Extract the (X, Y) coordinate from the center of the cell holding the provided text.  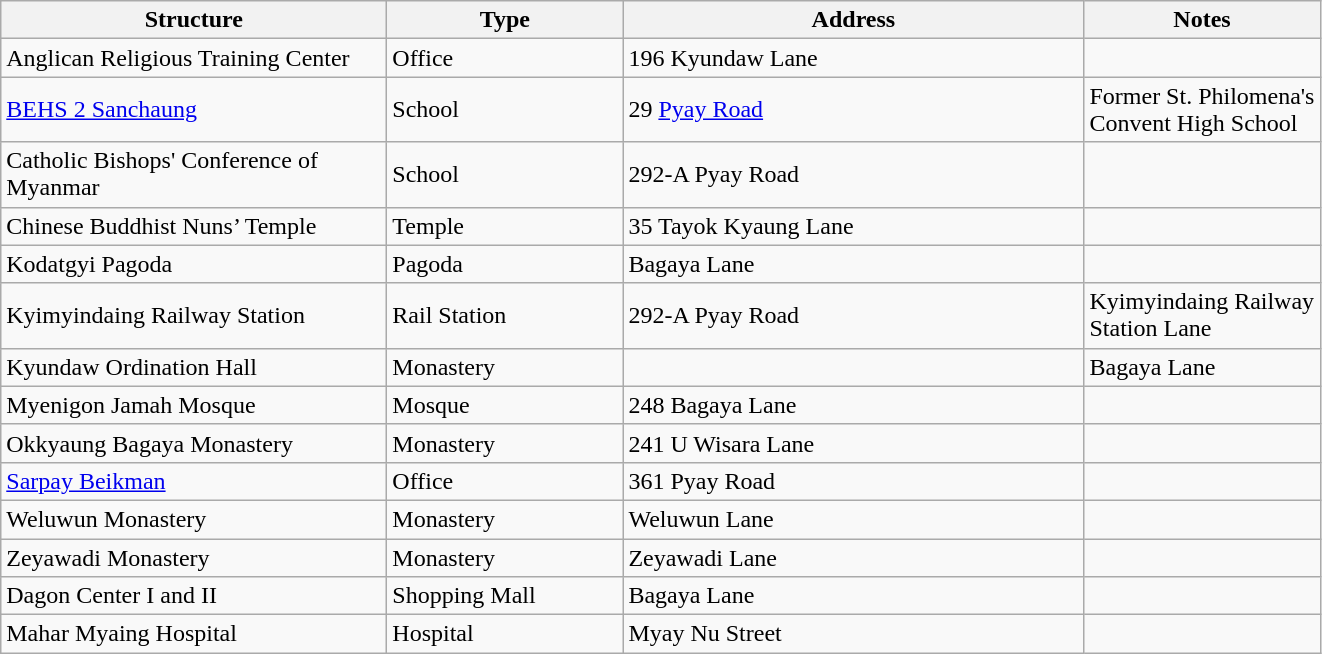
Sarpay Beikman (194, 481)
29 Pyay Road (854, 110)
Pagoda (505, 264)
Okkyaung Bagaya Monastery (194, 443)
BEHS 2 Sanchaung (194, 110)
Myenigon Jamah Mosque (194, 405)
241 U Wisara Lane (854, 443)
Mosque (505, 405)
Kyimyindaing Railway Station (194, 316)
Rail Station (505, 316)
Zeyawadi Monastery (194, 557)
Anglican Religious Training Center (194, 58)
Myay Nu Street (854, 634)
Mahar Myaing Hospital (194, 634)
361 Pyay Road (854, 481)
Catholic Bishops' Conference of Myanmar (194, 174)
Former St. Philomena's Convent High School (1202, 110)
Kyimyindaing Railway Station Lane (1202, 316)
Weluwun Monastery (194, 519)
Notes (1202, 20)
Shopping Mall (505, 596)
196 Kyundaw Lane (854, 58)
35 Tayok Kyaung Lane (854, 226)
Weluwun Lane (854, 519)
Kodatgyi Pagoda (194, 264)
Structure (194, 20)
Chinese Buddhist Nuns’ Temple (194, 226)
Hospital (505, 634)
Dagon Center I and II (194, 596)
Temple (505, 226)
Address (854, 20)
Zeyawadi Lane (854, 557)
248 Bagaya Lane (854, 405)
Kyundaw Ordination Hall (194, 367)
Type (505, 20)
